For the text-containing cell, return its midpoint in (X, Y) coordinate format. 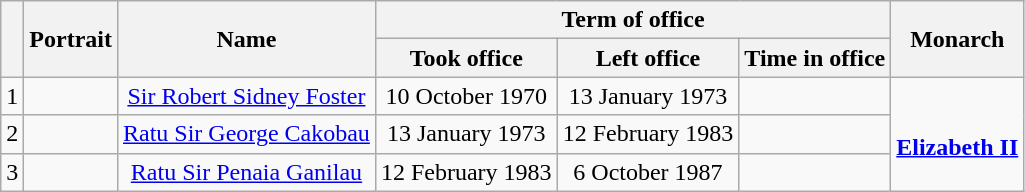
3 (12, 172)
Portrait (71, 39)
Ratu Sir Penaia Ganilau (246, 172)
Monarch (958, 39)
2 (12, 134)
Elizabeth II (958, 134)
Sir Robert Sidney Foster (246, 96)
Time in office (815, 58)
Left office (648, 58)
Took office (466, 58)
Name (246, 39)
1 (12, 96)
10 October 1970 (466, 96)
Term of office (632, 20)
Ratu Sir George Cakobau (246, 134)
6 October 1987 (648, 172)
